Determine the (X, Y) coordinate at the center of the cell enclosing the given text.  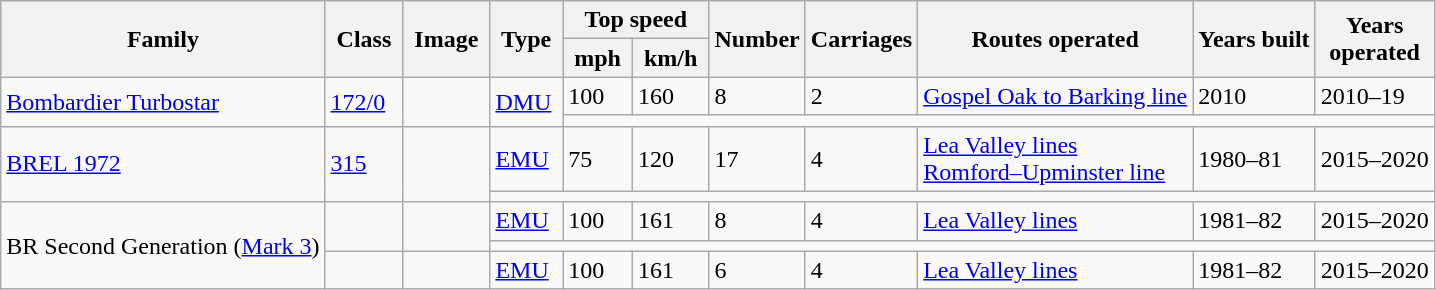
Class (364, 39)
2 (861, 96)
Lea Valley linesRomford–Upminster line (1056, 158)
160 (670, 96)
315 (364, 164)
Top speed (636, 20)
2010–19 (1374, 96)
Family (163, 39)
Bombardier Turbostar (163, 102)
mph (598, 58)
Gospel Oak to Barking line (1056, 96)
Routes operated (1056, 39)
17 (757, 158)
BR Second Generation (Mark 3) (163, 246)
75 (598, 158)
km/h (670, 58)
1980–81 (1254, 158)
Number (757, 39)
Carriages (861, 39)
120 (670, 158)
DMU (526, 102)
Image (446, 39)
2010 (1254, 96)
Years built (1254, 39)
6 (757, 270)
Type (526, 39)
Yearsoperated (1374, 39)
BREL 1972 (163, 164)
172/0 (364, 102)
